Determine the [x, y] coordinate at the center of the cell enclosing the given text.  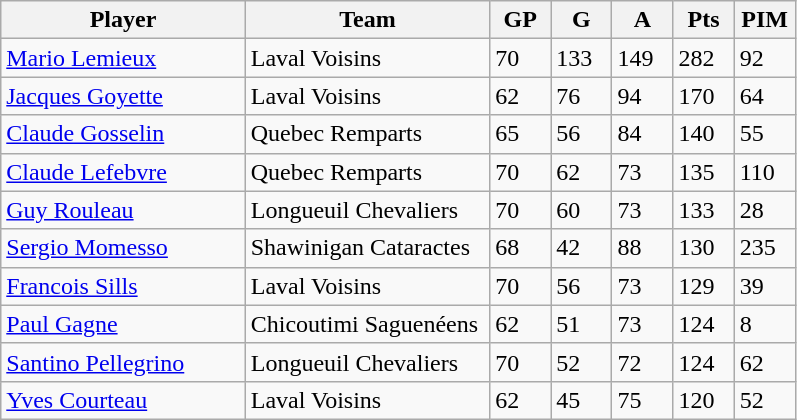
Claude Gosselin [123, 134]
129 [704, 286]
130 [704, 248]
72 [642, 362]
170 [704, 96]
Player [123, 20]
64 [764, 96]
28 [764, 210]
135 [704, 172]
Paul Gagne [123, 324]
Guy Rouleau [123, 210]
GP [520, 20]
92 [764, 58]
Jacques Goyette [123, 96]
140 [704, 134]
84 [642, 134]
88 [642, 248]
A [642, 20]
Mario Lemieux [123, 58]
Shawinigan Cataractes [367, 248]
65 [520, 134]
8 [764, 324]
55 [764, 134]
51 [582, 324]
110 [764, 172]
G [582, 20]
Claude Lefebvre [123, 172]
42 [582, 248]
235 [764, 248]
PIM [764, 20]
Sergio Momesso [123, 248]
Team [367, 20]
75 [642, 400]
Santino Pellegrino [123, 362]
Pts [704, 20]
282 [704, 58]
Chicoutimi Saguenéens [367, 324]
Francois Sills [123, 286]
68 [520, 248]
60 [582, 210]
94 [642, 96]
45 [582, 400]
39 [764, 286]
76 [582, 96]
Yves Courteau [123, 400]
149 [642, 58]
120 [704, 400]
